Locate the cell with the specified text and output its (X, Y) center coordinate. 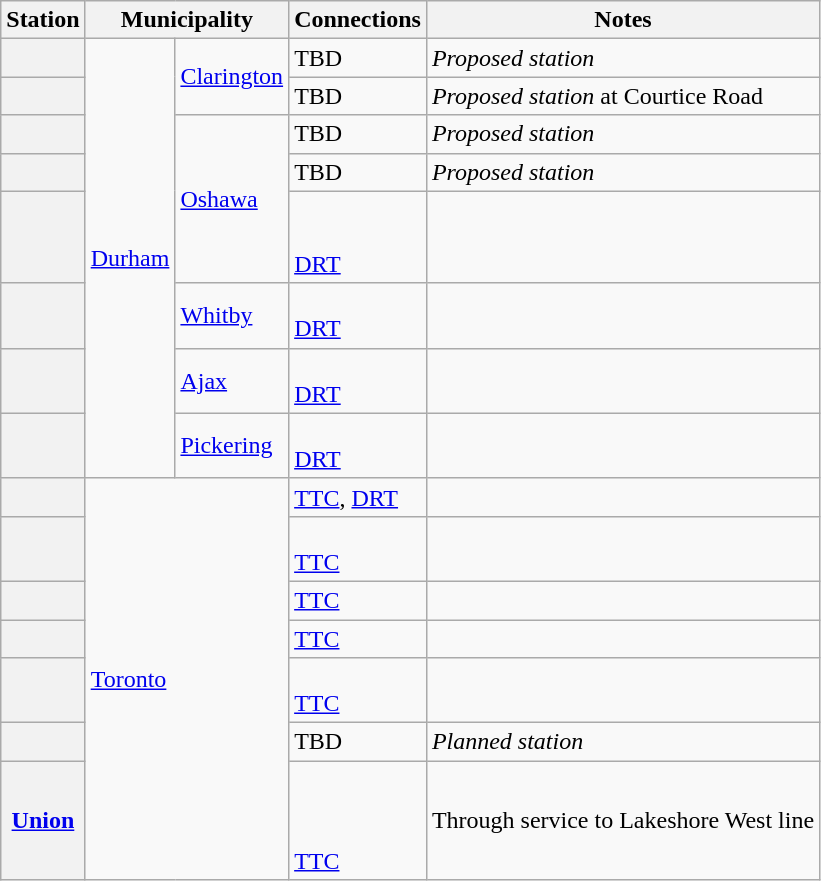
Oshawa (232, 199)
Connections (358, 20)
Proposed station at Courtice Road (622, 96)
Station (43, 20)
Clarington (232, 77)
Union (43, 820)
Municipality (186, 20)
TTC, DRT (358, 497)
Notes (622, 20)
Ajax (232, 380)
Durham (130, 259)
Toronto (186, 678)
Planned station (622, 742)
Through service to Lakeshore West line (622, 820)
Whitby (232, 316)
Pickering (232, 446)
